From the cell containing the given text, extract its center point as (x, y) coordinate. 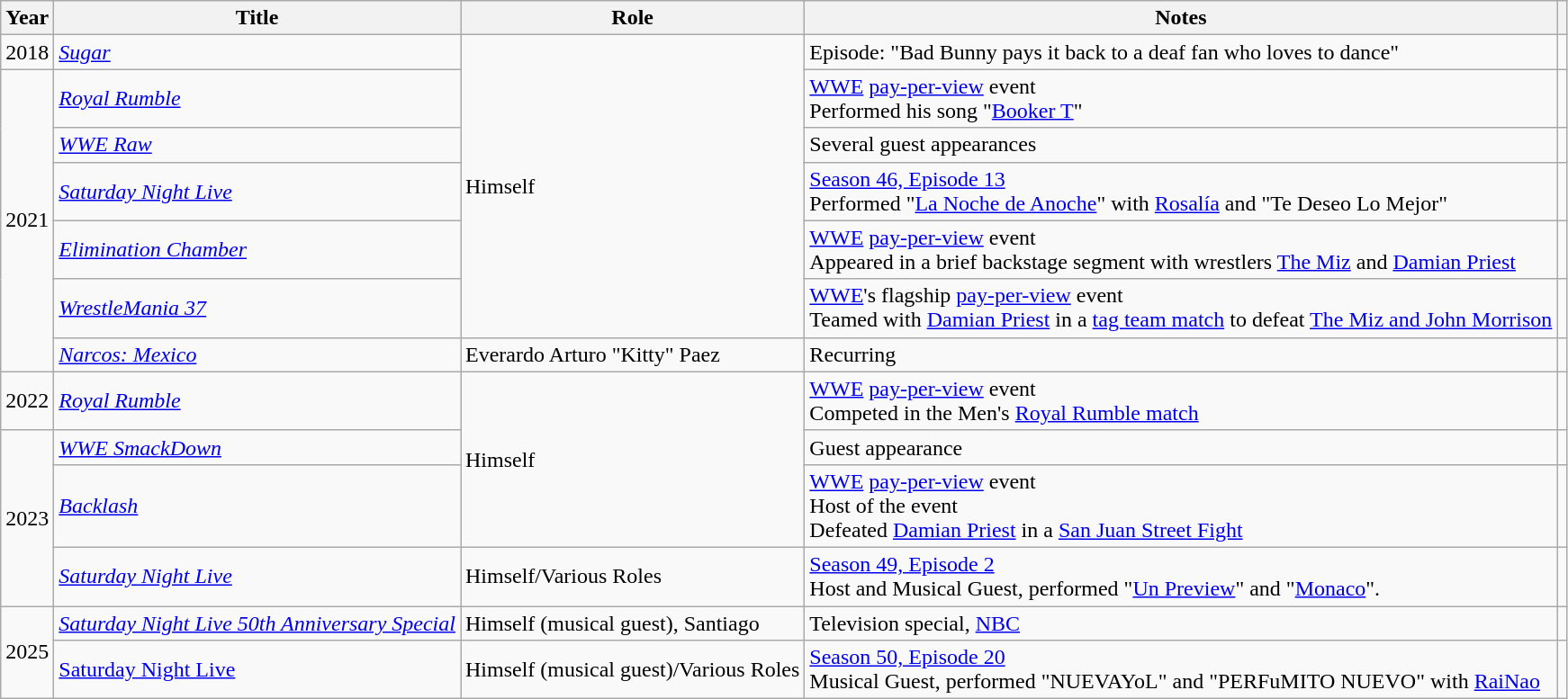
Sugar (257, 52)
2021 (27, 220)
Television special, NBC (1181, 623)
2023 (27, 518)
WWE pay-per-view eventPerformed his song "Booker T" (1181, 99)
Year (27, 18)
Recurring (1181, 354)
WWE SmackDown (257, 447)
Himself/Various Roles (633, 576)
Several guest appearances (1181, 145)
WWE pay-per-view eventHost of the eventDefeated Damian Priest in a San Juan Street Fight (1181, 506)
Role (633, 18)
WrestleMania 37 (257, 308)
Everardo Arturo "Kitty" Paez (633, 354)
Elimination Chamber (257, 250)
Episode: "Bad Bunny pays it back to a deaf fan who loves to dance" (1181, 52)
2022 (27, 401)
WWE pay-per-view eventAppeared in a brief backstage segment with wrestlers The Miz and Damian Priest (1181, 250)
Notes (1181, 18)
WWE pay-per-view eventCompeted in the Men's Royal Rumble match (1181, 401)
Season 50, Episode 20Musical Guest, performed "NUEVAYoL" and "PERFuMITO NUEVO" with RaiNao (1181, 669)
Himself (musical guest)/Various Roles (633, 669)
WWE's flagship pay-per-view eventTeamed with Damian Priest in a tag team match to defeat The Miz and John Morrison (1181, 308)
Guest appearance (1181, 447)
2025 (27, 653)
Season 46, Episode 13Performed "La Noche de Anoche" with Rosalía and "Te Deseo Lo Mejor" (1181, 191)
Himself (musical guest), Santiago (633, 623)
Narcos: Mexico (257, 354)
Title (257, 18)
2018 (27, 52)
Season 49, Episode 2Host and Musical Guest, performed "Un Preview" and "Monaco". (1181, 576)
Backlash (257, 506)
WWE Raw (257, 145)
Saturday Night Live 50th Anniversary Special (257, 623)
